Find where the given text appears and provide that cell's center as (x, y) coordinate. 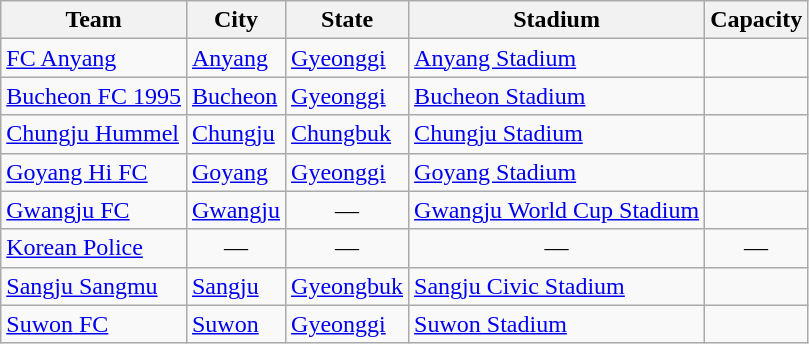
Korean Police (94, 248)
Goyang Hi FC (94, 172)
Sangju Sangmu (94, 286)
Suwon (236, 324)
Gwangju (236, 210)
Chungju Stadium (557, 134)
Bucheon (236, 96)
Suwon Stadium (557, 324)
Goyang Stadium (557, 172)
Anyang (236, 58)
Gwangju World Cup Stadium (557, 210)
Sangju (236, 286)
City (236, 20)
Anyang Stadium (557, 58)
Bucheon Stadium (557, 96)
Gyeongbuk (348, 286)
Capacity (756, 20)
Chungju Hummel (94, 134)
Team (94, 20)
Gwangju FC (94, 210)
Goyang (236, 172)
State (348, 20)
Sangju Civic Stadium (557, 286)
Chungbuk (348, 134)
Bucheon FC 1995 (94, 96)
Chungju (236, 134)
FC Anyang (94, 58)
Stadium (557, 20)
Suwon FC (94, 324)
